Locate the cell with the specified text and output its [x, y] center coordinate. 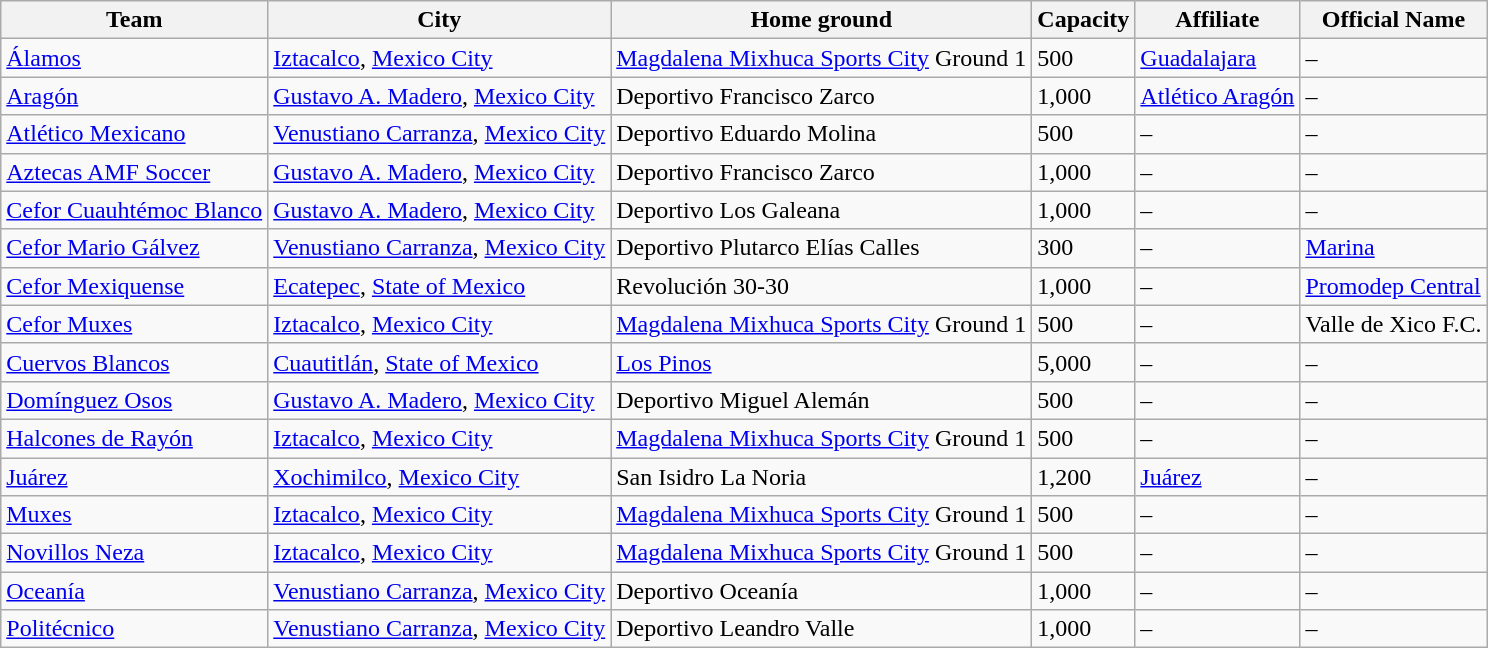
Cefor Cuauhtémoc Blanco [134, 210]
Los Pinos [822, 362]
Deportivo Miguel Alemán [822, 400]
Capacity [1084, 20]
Home ground [822, 20]
Official Name [1394, 20]
Deportivo Plutarco Elías Calles [822, 248]
Cuervos Blancos [134, 362]
Cefor Muxes [134, 324]
Oceanía [134, 591]
San Isidro La Noria [822, 477]
Team [134, 20]
Álamos [134, 58]
Xochimilco, Mexico City [440, 477]
Domínguez Osos [134, 400]
Cefor Mexiquense [134, 286]
Deportivo Leandro Valle [822, 629]
Promodep Central [1394, 286]
Novillos Neza [134, 553]
Muxes [134, 515]
Aztecas AMF Soccer [134, 172]
Aragón [134, 96]
Revolución 30-30 [822, 286]
Halcones de Rayón [134, 438]
Cefor Mario Gálvez [134, 248]
Atlético Aragón [1218, 96]
Politécnico [134, 629]
Atlético Mexicano [134, 134]
5,000 [1084, 362]
300 [1084, 248]
Marina [1394, 248]
Deportivo Oceanía [822, 591]
Cuautitlán, State of Mexico [440, 362]
Deportivo Eduardo Molina [822, 134]
Valle de Xico F.C. [1394, 324]
Guadalajara [1218, 58]
City [440, 20]
1,200 [1084, 477]
Deportivo Los Galeana [822, 210]
Affiliate [1218, 20]
Ecatepec, State of Mexico [440, 286]
